Determine the [X, Y] coordinate at the center of the cell enclosing the given text.  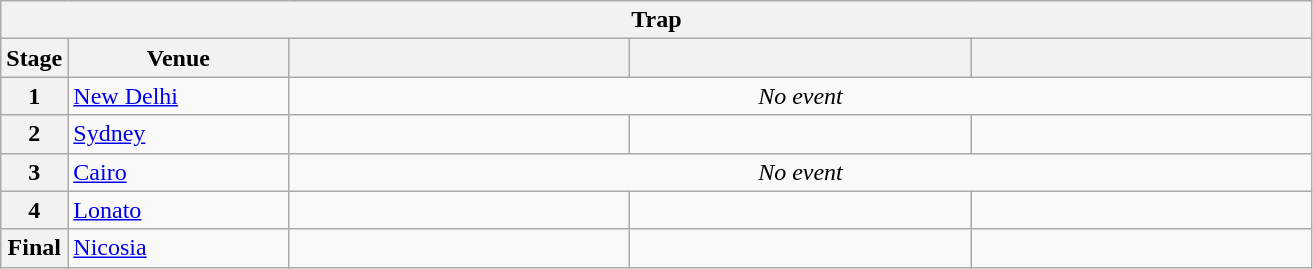
Venue [178, 58]
Cairo [178, 172]
4 [34, 210]
Final [34, 248]
2 [34, 134]
Nicosia [178, 248]
Trap [656, 20]
1 [34, 96]
New Delhi [178, 96]
Lonato [178, 210]
Stage [34, 58]
3 [34, 172]
Sydney [178, 134]
